From the cell containing the given text, extract its center point as [x, y] coordinate. 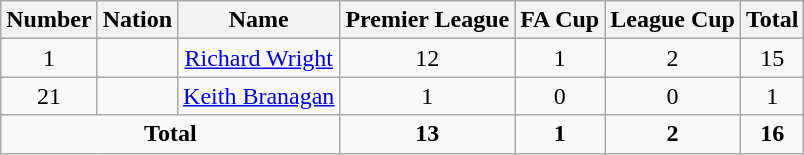
Name [259, 20]
League Cup [673, 20]
21 [49, 96]
15 [772, 58]
FA Cup [560, 20]
Keith Branagan [259, 96]
Nation [137, 20]
Number [49, 20]
Premier League [428, 20]
13 [428, 134]
12 [428, 58]
Richard Wright [259, 58]
16 [772, 134]
